Identify which cell holds the provided text, then report its [X, Y] central coordinate. 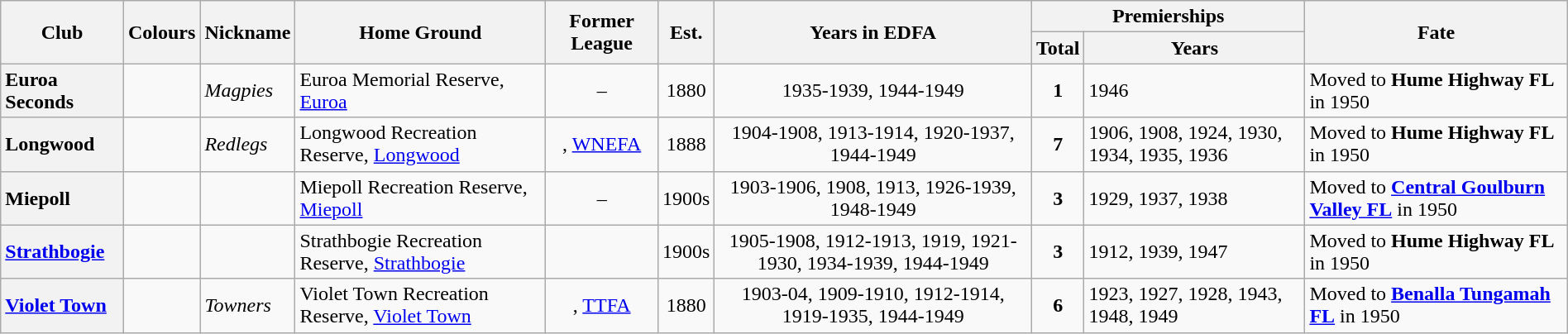
Years [1194, 48]
Colours [161, 32]
Est. [686, 32]
1904-1908, 1913-1914, 1920-1937, 1944-1949 [873, 144]
Moved to Benalla Tungamah FL in 1950 [1436, 306]
, WNEFA [602, 144]
Redlegs [248, 144]
1905-1908, 1912-1913, 1919, 1921-1930, 1934-1939, 1944-1949 [873, 251]
1903-1906, 1908, 1913, 1926-1939, 1948-1949 [873, 198]
Longwood [63, 144]
Longwood Recreation Reserve, Longwood [420, 144]
7 [1058, 144]
1912, 1939, 1947 [1194, 251]
Nickname [248, 32]
1935-1939, 1944-1949 [873, 91]
Euroa Seconds [63, 91]
Towners [248, 306]
Premierships [1168, 17]
Magpies [248, 91]
Total [1058, 48]
1923, 1927, 1928, 1943, 1948, 1949 [1194, 306]
1929, 1937, 1938 [1194, 198]
Miepoll Recreation Reserve, Miepoll [420, 198]
Home Ground [420, 32]
Moved to Central Goulburn Valley FL in 1950 [1436, 198]
1 [1058, 91]
Violet Town Recreation Reserve, Violet Town [420, 306]
6 [1058, 306]
1903-04, 1909-1910, 1912-1914, 1919-1935, 1944-1949 [873, 306]
Fate [1436, 32]
1888 [686, 144]
1946 [1194, 91]
Violet Town [63, 306]
1906, 1908, 1924, 1930, 1934, 1935, 1936 [1194, 144]
Club [63, 32]
Miepoll [63, 198]
Strathbogie Recreation Reserve, Strathbogie [420, 251]
Euroa Memorial Reserve, Euroa [420, 91]
, TTFA [602, 306]
Years in EDFA [873, 32]
Strathbogie [63, 251]
Former League [602, 32]
